Find where the given text appears and provide that cell's center as (x, y) coordinate. 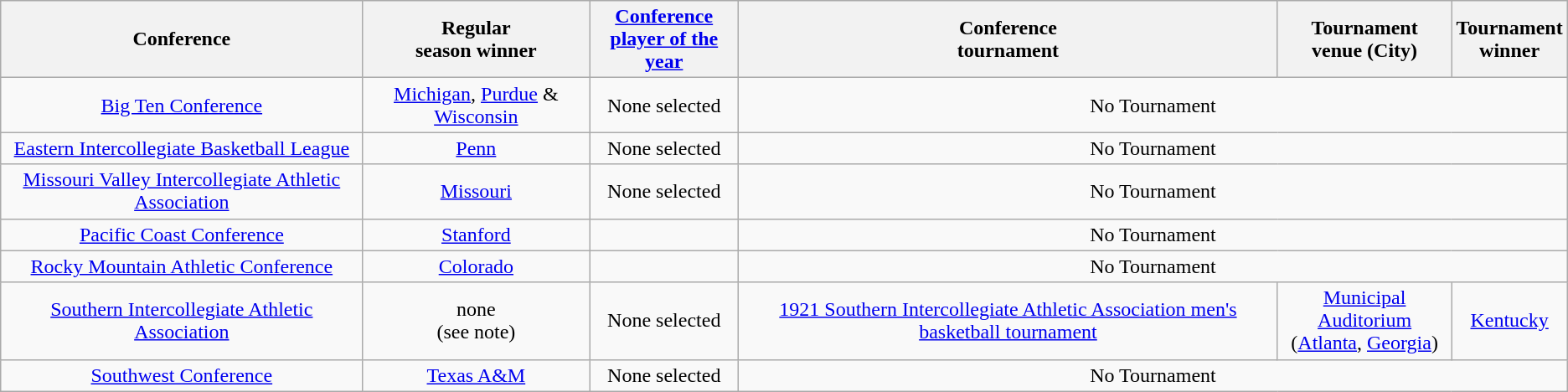
Missouri (476, 191)
1921 Southern Intercollegiate Athletic Association men's basketball tournament (1008, 321)
Southern Intercollegiate Athletic Association (182, 321)
Penn (476, 148)
Michigan, Purdue & Wisconsin (476, 106)
Big Ten Conference (182, 106)
Conference (182, 39)
Missouri Valley Intercollegiate Athletic Association (182, 191)
Stanford (476, 235)
Conference player of the year (664, 39)
Eastern Intercollegiate Basketball League (182, 148)
Kentucky (1509, 321)
Municipal Auditorium(Atlanta, Georgia) (1364, 321)
Regular season winner (476, 39)
none(see note) (476, 321)
Texas A&M (476, 375)
Colorado (476, 266)
Pacific Coast Conference (182, 235)
Tournament winner (1509, 39)
Rocky Mountain Athletic Conference (182, 266)
Southwest Conference (182, 375)
Tournament venue (City) (1364, 39)
Conference tournament (1008, 39)
